Pinpoint the cell where the given text exists, returning its [x, y] midpoint coordinate. 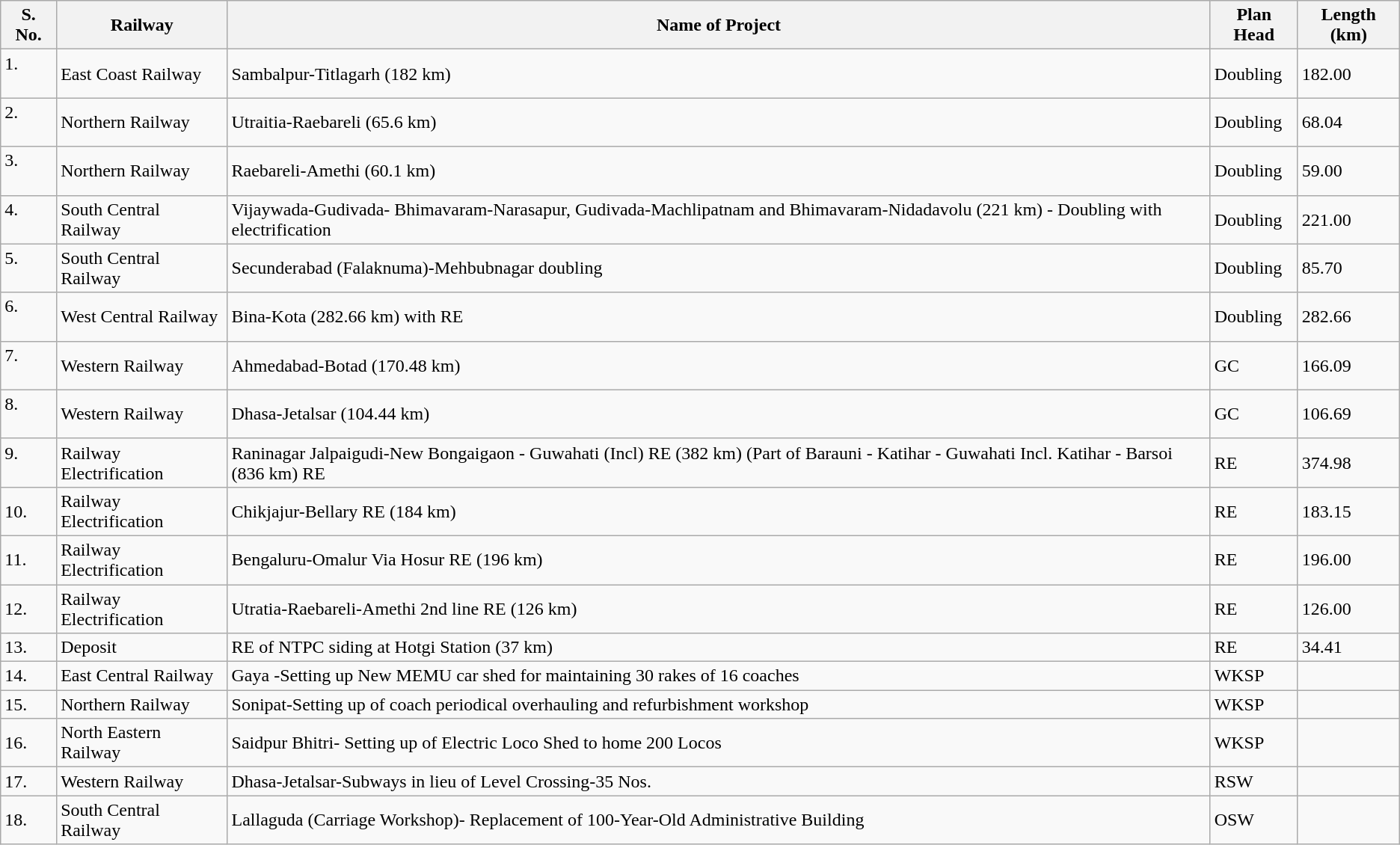
126.00 [1348, 609]
18. [28, 820]
Utratia-Raebareli-Amethi 2nd line RE (126 km) [719, 609]
Bengaluru-Omalur Via Hosur RE (196 km) [719, 559]
59.00 [1348, 170]
West Central Railway [142, 317]
East Coast Railway [142, 73]
374.98 [1348, 462]
Saidpur Bhitri- Setting up of Electric Loco Shed to home 200 Locos [719, 743]
RSW [1253, 781]
North Eastern Railway [142, 743]
Ahmedabad-Botad (170.48 km) [719, 365]
Sambalpur-Titlagarh (182 km) [719, 73]
2. [28, 123]
Dhasa-Jetalsar-Subways in lieu of Level Crossing-35 Nos. [719, 781]
Secunderabad (Falaknuma)-Mehbubnagar doubling [719, 268]
8. [28, 414]
11. [28, 559]
S.No. [28, 25]
Vijaywada-Gudivada- Bhimavaram-Narasapur, Gudivada-Machlipatnam and Bhimavaram-Nidadavolu (221 km) - Doubling with electrification [719, 220]
Plan Head [1253, 25]
Length (km) [1348, 25]
Lallaguda (Carriage Workshop)- Replacement of 100-Year-Old Administrative Building [719, 820]
1. [28, 73]
Bina-Kota (282.66 km) with RE [719, 317]
12. [28, 609]
RE of NTPC siding at Hotgi Station (37 km) [719, 648]
Deposit [142, 648]
9. [28, 462]
Chikjajur-Bellary RE (184 km) [719, 511]
14. [28, 676]
5. [28, 268]
16. [28, 743]
282.66 [1348, 317]
85.70 [1348, 268]
68.04 [1348, 123]
7. [28, 365]
Utraitia-Raebareli (65.6 km) [719, 123]
13. [28, 648]
Gaya -Setting up New MEMU car shed for maintaining 30 rakes of 16 coaches [719, 676]
Raebareli-Amethi (60.1 km) [719, 170]
15. [28, 704]
Dhasa-Jetalsar (104.44 km) [719, 414]
Raninagar Jalpaigudi-New Bongaigaon - Guwahati (Incl) RE (382 km) (Part of Barauni - Katihar - Guwahati Incl. Katihar - Barsoi (836 km) RE [719, 462]
Name of Project [719, 25]
Railway [142, 25]
Sonipat-Setting up of coach periodical overhauling and refurbishment workshop [719, 704]
3. [28, 170]
34.41 [1348, 648]
221.00 [1348, 220]
East Central Railway [142, 676]
17. [28, 781]
183.15 [1348, 511]
106.69 [1348, 414]
4. [28, 220]
166.09 [1348, 365]
OSW [1253, 820]
182.00 [1348, 73]
196.00 [1348, 559]
6. [28, 317]
10. [28, 511]
